Return (X, Y) of the center of cell containing provided text 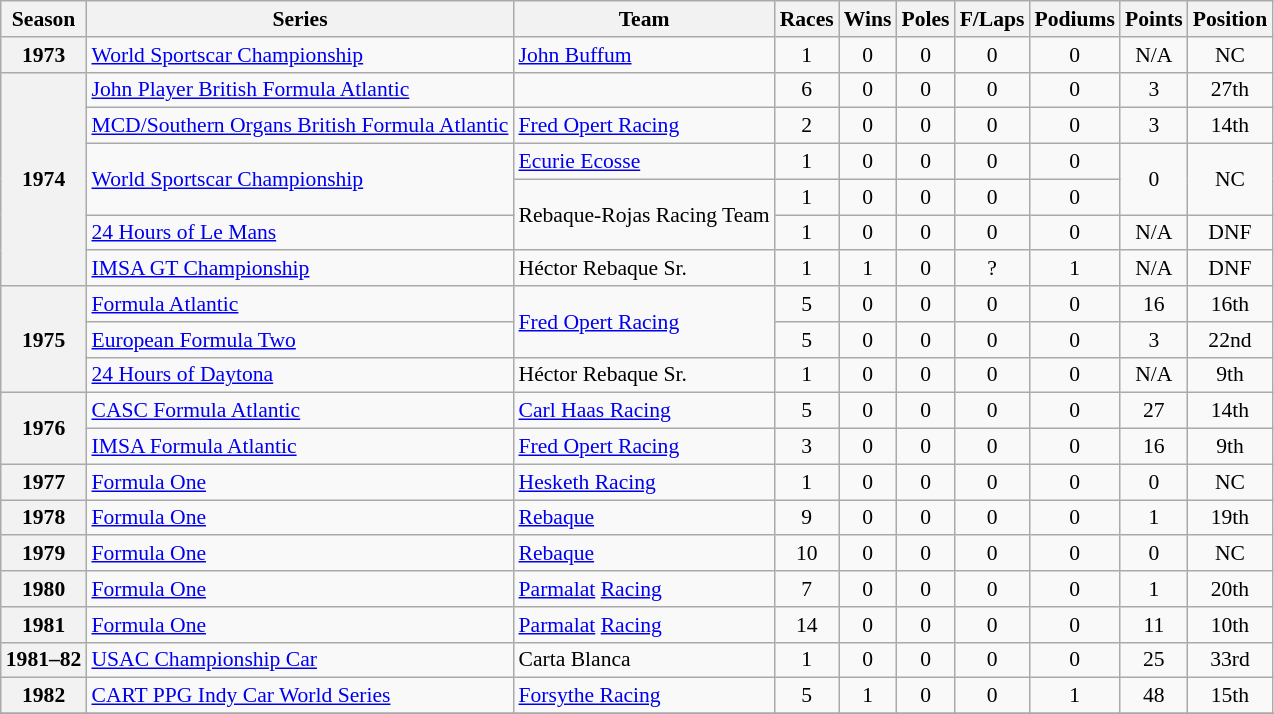
27th (1230, 90)
24 Hours of Daytona (300, 375)
CASC Formula Atlantic (300, 411)
16th (1230, 304)
15th (1230, 696)
IMSA GT Championship (300, 269)
Team (644, 19)
33rd (1230, 660)
Rebaque-Rojas Racing Team (644, 214)
22nd (1230, 340)
MCD/Southern Organs British Formula Atlantic (300, 126)
Carl Haas Racing (644, 411)
Hesketh Racing (644, 482)
1980 (44, 589)
9 (807, 518)
1976 (44, 428)
6 (807, 90)
Ecurie Ecosse (644, 162)
John Player British Formula Atlantic (300, 90)
10th (1230, 625)
1974 (44, 179)
Season (44, 19)
14 (807, 625)
European Formula Two (300, 340)
Races (807, 19)
USAC Championship Car (300, 660)
Formula Atlantic (300, 304)
Forsythe Racing (644, 696)
IMSA Formula Atlantic (300, 447)
1973 (44, 55)
1981 (44, 625)
Series (300, 19)
1982 (44, 696)
1978 (44, 518)
11 (1154, 625)
25 (1154, 660)
John Buffum (644, 55)
? (992, 269)
1975 (44, 340)
1977 (44, 482)
20th (1230, 589)
Position (1230, 19)
10 (807, 554)
1979 (44, 554)
Points (1154, 19)
24 Hours of Le Mans (300, 233)
F/Laps (992, 19)
Podiums (1074, 19)
19th (1230, 518)
7 (807, 589)
1981–82 (44, 660)
48 (1154, 696)
Wins (868, 19)
Carta Blanca (644, 660)
Poles (925, 19)
27 (1154, 411)
CART PPG Indy Car World Series (300, 696)
2 (807, 126)
